Scan for the cell matching the given text and deliver its [x, y] coordinate at center. 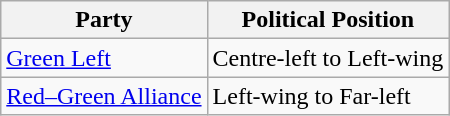
Green Left [104, 58]
Red–Green Alliance [104, 96]
Left-wing to Far-left [328, 96]
Centre-left to Left-wing [328, 58]
Political Position [328, 20]
Party [104, 20]
